From the cell containing the given text, extract its center point as (X, Y) coordinate. 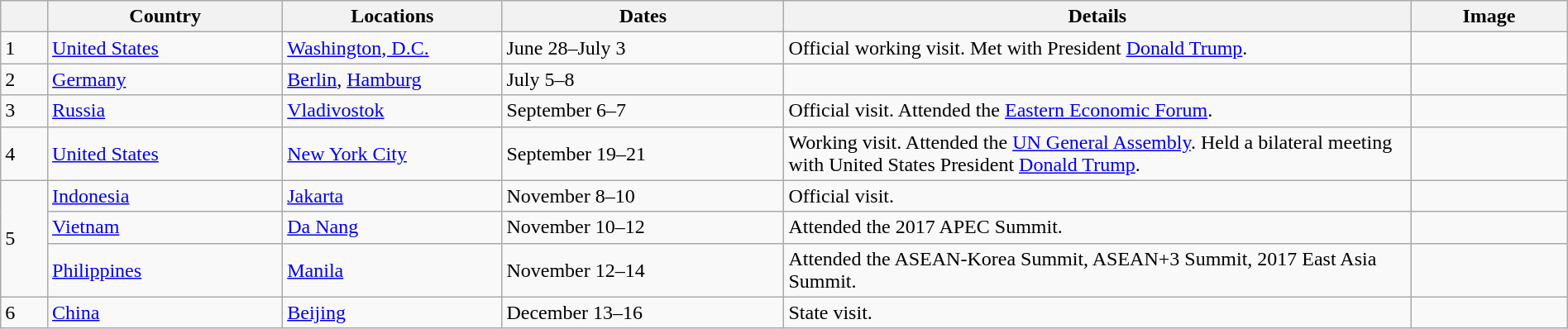
Image (1489, 17)
2 (25, 79)
November 10–12 (643, 227)
Official working visit. Met with President Donald Trump. (1097, 48)
December 13–16 (643, 312)
Locations (392, 17)
Berlin, Hamburg (392, 79)
Da Nang (392, 227)
6 (25, 312)
Russia (165, 111)
Attended the 2017 APEC Summit. (1097, 227)
November 8–10 (643, 196)
4 (25, 154)
September 19–21 (643, 154)
Country (165, 17)
Official visit. Attended the Eastern Economic Forum. (1097, 111)
Philippines (165, 269)
November 12–14 (643, 269)
State visit. (1097, 312)
July 5–8 (643, 79)
Germany (165, 79)
Vladivostok (392, 111)
Dates (643, 17)
5 (25, 238)
Jakarta (392, 196)
Attended the ASEAN-Korea Summit, ASEAN+3 Summit, 2017 East Asia Summit. (1097, 269)
3 (25, 111)
1 (25, 48)
New York City (392, 154)
Official visit. (1097, 196)
Working visit. Attended the UN General Assembly. Held a bilateral meeting with United States President Donald Trump. (1097, 154)
Vietnam (165, 227)
Washington, D.C. (392, 48)
China (165, 312)
Indonesia (165, 196)
June 28–July 3 (643, 48)
September 6–7 (643, 111)
Details (1097, 17)
Beijing (392, 312)
Manila (392, 269)
